Determine the (X, Y) coordinate at the center of the cell enclosing the given text.  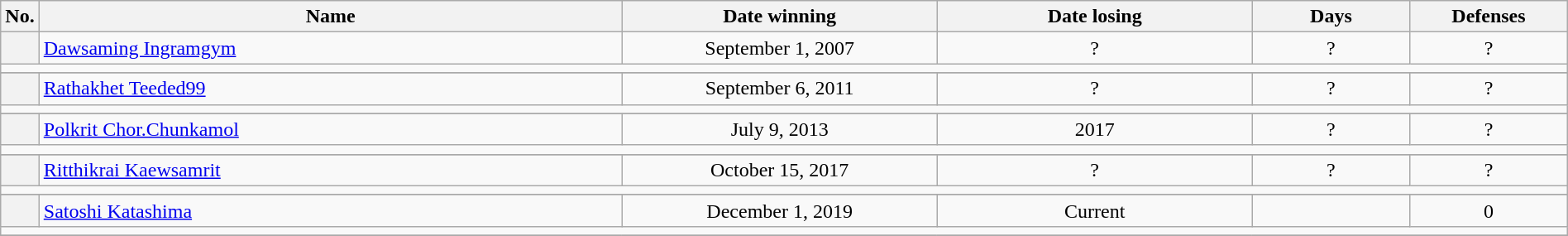
December 1, 2019 (779, 210)
Ritthikrai Kaewsamrit (331, 170)
September 1, 2007 (779, 48)
Satoshi Katashima (331, 210)
Name (331, 17)
Rathakhet Teeded99 (331, 89)
October 15, 2017 (779, 170)
No. (20, 17)
Polkrit Chor.Chunkamol (331, 129)
Current (1095, 210)
2017 (1095, 129)
July 9, 2013 (779, 129)
Dawsaming Ingramgym (331, 48)
Date losing (1095, 17)
0 (1489, 210)
Date winning (779, 17)
Defenses (1489, 17)
Days (1331, 17)
September 6, 2011 (779, 89)
